Identify which cell holds the provided text, then report its [x, y] central coordinate. 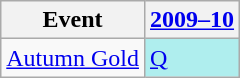
2009–10 [192, 20]
Event [73, 20]
Autumn Gold [73, 58]
Q [192, 58]
